Search for the cell housing the specified text and yield its [x, y] center coordinate. 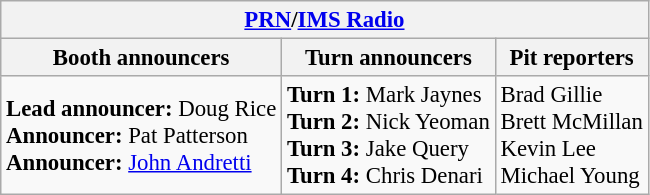
Lead announcer: Doug RiceAnnouncer: Pat PattersonAnnouncer: John Andretti [142, 136]
Turn 1: Mark Jaynes Turn 2: Nick YeomanTurn 3: Jake QueryTurn 4: Chris Denari [389, 136]
Turn announcers [389, 58]
PRN/IMS Radio [324, 20]
Pit reporters [572, 58]
Brad GillieBrett McMillanKevin LeeMichael Young [572, 136]
Booth announcers [142, 58]
